Find where the given text appears and provide that cell's center as [X, Y] coordinate. 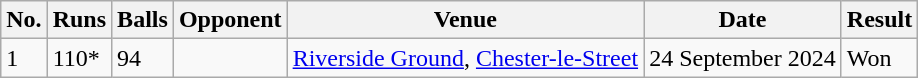
Riverside Ground, Chester-le-Street [465, 58]
94 [143, 58]
Runs [79, 20]
110* [79, 58]
Result [879, 20]
Opponent [230, 20]
Won [879, 58]
1 [24, 58]
No. [24, 20]
Balls [143, 20]
24 September 2024 [743, 58]
Date [743, 20]
Venue [465, 20]
